Return [X, Y] of the center of cell containing provided text 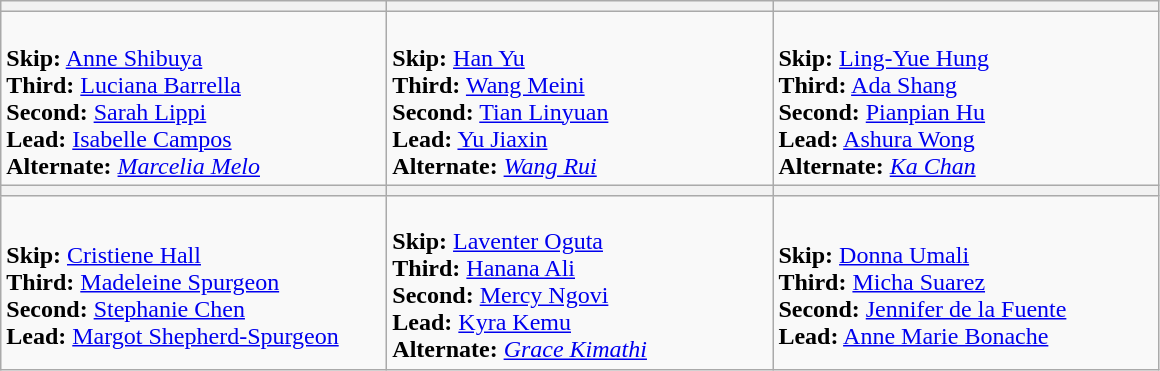
Skip: Ling-Yue Hung Third: Ada Shang Second: Pianpian Hu Lead: Ashura Wong Alternate: Ka Chan [966, 98]
Skip: Donna Umali Third: Micha Suarez Second: Jennifer de la Fuente Lead: Anne Marie Bonache [966, 282]
Skip: Han Yu Third: Wang Meini Second: Tian Linyuan Lead: Yu Jiaxin Alternate: Wang Rui [580, 98]
Skip: Laventer Oguta Third: Hanana Ali Second: Mercy Ngovi Lead: Kyra Kemu Alternate: Grace Kimathi [580, 282]
Skip: Cristiene Hall Third: Madeleine Spurgeon Second: Stephanie Chen Lead: Margot Shepherd-Spurgeon [194, 282]
Skip: Anne Shibuya Third: Luciana Barrella Second: Sarah Lippi Lead: Isabelle Campos Alternate: Marcelia Melo [194, 98]
